From the cell containing the given text, extract its center point as [x, y] coordinate. 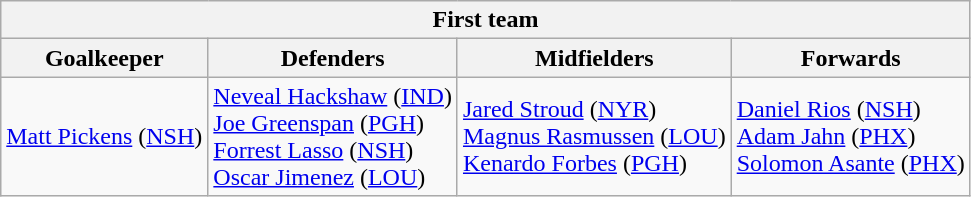
Goalkeeper [104, 58]
Jared Stroud (NYR) Magnus Rasmussen (LOU) Kenardo Forbes (PGH) [594, 136]
Neveal Hackshaw (IND) Joe Greenspan (PGH) Forrest Lasso (NSH) Oscar Jimenez (LOU) [333, 136]
Forwards [850, 58]
First team [486, 20]
Matt Pickens (NSH) [104, 136]
Defenders [333, 58]
Daniel Rios (NSH) Adam Jahn (PHX) Solomon Asante (PHX) [850, 136]
Midfielders [594, 58]
